Detect which cell encompasses the target text, then output its (X, Y) center coordinate. 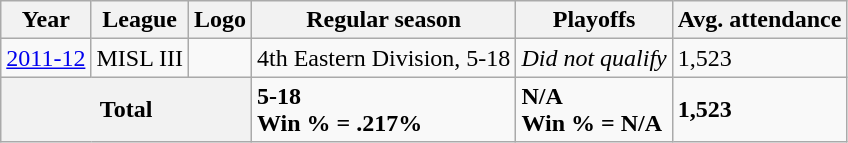
Year (46, 20)
MISL III (140, 58)
Logo (220, 20)
5-18 Win % = .217% (383, 110)
Avg. attendance (760, 20)
2011-12 (46, 58)
League (140, 20)
Regular season (383, 20)
Playoffs (594, 20)
N/A Win % = N/A (594, 110)
Total (126, 110)
4th Eastern Division, 5-18 (383, 58)
Did not qualify (594, 58)
